Search for the cell housing the specified text and yield its (x, y) center coordinate. 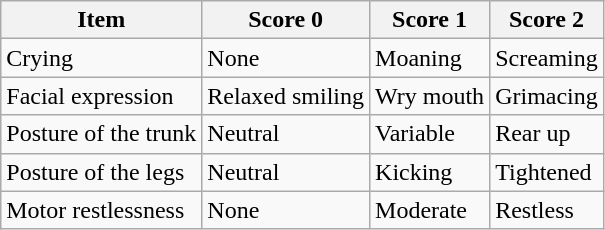
Posture of the trunk (102, 134)
Facial expression (102, 96)
Restless (547, 210)
Kicking (430, 172)
Wry mouth (430, 96)
Motor restlessness (102, 210)
Posture of the legs (102, 172)
Screaming (547, 58)
Relaxed smiling (286, 96)
Tightened (547, 172)
Crying (102, 58)
Grimacing (547, 96)
Rear up (547, 134)
Score 0 (286, 20)
Variable (430, 134)
Moaning (430, 58)
Item (102, 20)
Moderate (430, 210)
Score 1 (430, 20)
Score 2 (547, 20)
